Scan for the cell matching the given text and deliver its [x, y] coordinate at center. 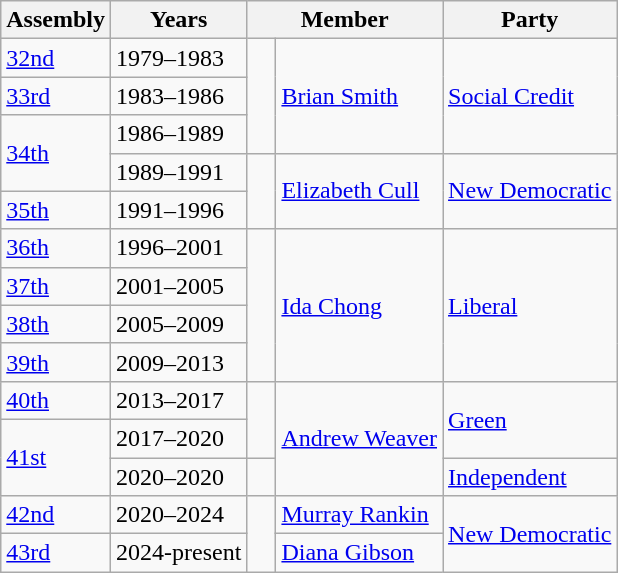
Assembly [56, 20]
40th [56, 400]
38th [56, 324]
2001–2005 [178, 286]
Elizabeth Cull [360, 191]
35th [56, 210]
Member [345, 20]
1986–1989 [178, 134]
2005–2009 [178, 324]
43rd [56, 553]
Andrew Weaver [360, 438]
42nd [56, 515]
Party [530, 20]
Ida Chong [360, 305]
2009–2013 [178, 362]
Brian Smith [360, 96]
1979–1983 [178, 58]
32nd [56, 58]
1996–2001 [178, 248]
39th [56, 362]
Independent [530, 477]
33rd [56, 96]
Liberal [530, 305]
Social Credit [530, 96]
36th [56, 248]
2024-present [178, 553]
2017–2020 [178, 438]
Murray Rankin [360, 515]
Years [178, 20]
2020–2020 [178, 477]
Green [530, 419]
1989–1991 [178, 172]
1991–1996 [178, 210]
2020–2024 [178, 515]
37th [56, 286]
Diana Gibson [360, 553]
1983–1986 [178, 96]
34th [56, 153]
41st [56, 457]
2013–2017 [178, 400]
